Locate the cell with the specified text and output its (X, Y) center coordinate. 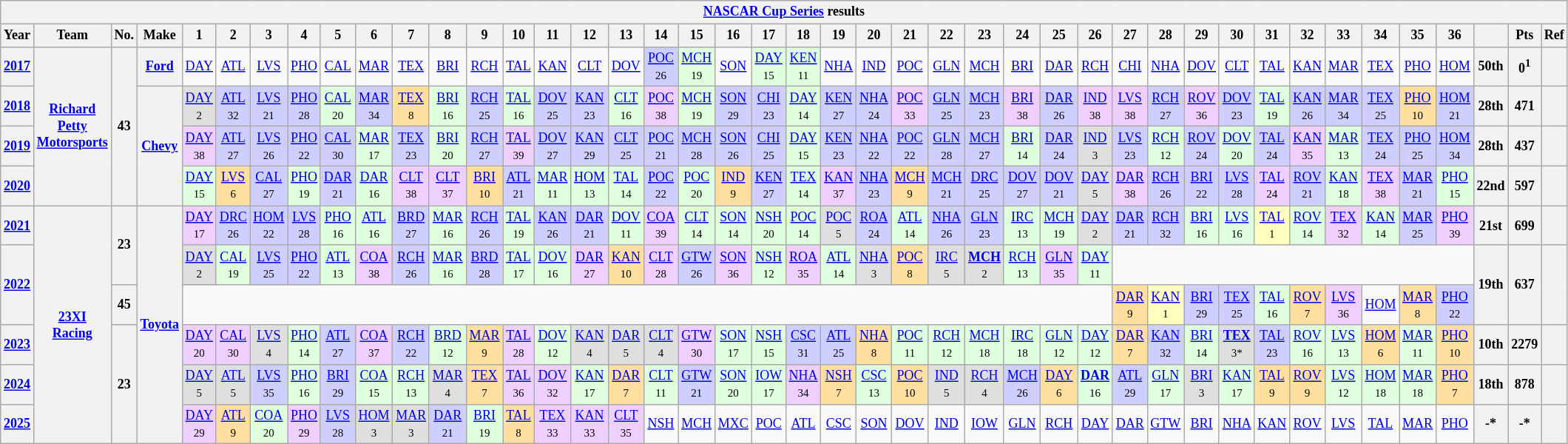
CLT38 (411, 186)
GLN28 (947, 146)
2018 (18, 107)
LVS35 (269, 384)
GLN17 (1166, 384)
ROA35 (803, 265)
MCH2 (985, 265)
19 (839, 36)
DOV32 (552, 384)
CLT37 (447, 186)
11 (552, 36)
597 (1525, 186)
KAN1 (1166, 305)
HOM22 (269, 226)
2024 (18, 384)
29 (1202, 36)
NHA8 (874, 345)
Year (18, 36)
ROV24 (1202, 146)
SON17 (734, 345)
MCH23 (985, 107)
2017 (18, 67)
NHA22 (874, 146)
MAR3 (411, 424)
32 (1308, 36)
DAR26 (1059, 107)
LVS23 (1130, 146)
IOW (985, 424)
4 (305, 36)
24 (1022, 36)
DAY20 (199, 345)
CSC31 (803, 345)
01 (1525, 67)
13 (626, 36)
HOM3 (374, 424)
CLT28 (661, 265)
CLT14 (697, 226)
Chevy (160, 147)
COA20 (269, 424)
Team (72, 36)
DAR24 (1059, 146)
NHA26 (947, 226)
NSH20 (768, 226)
PHO7 (1454, 384)
DAY12 (1095, 345)
KAN35 (1308, 146)
ATL9 (233, 424)
ROV7 (1308, 305)
BRI38 (1022, 107)
TEX14 (803, 186)
ATL25 (839, 345)
2020 (18, 186)
RCH25 (484, 107)
637 (1525, 284)
ATL13 (337, 265)
KAN32 (1166, 345)
GLN12 (1059, 345)
PHO15 (1454, 186)
DAY6 (1059, 384)
IRC5 (947, 265)
IND38 (1095, 107)
471 (1525, 107)
DRC26 (233, 226)
KEN23 (839, 146)
699 (1525, 226)
BRI22 (1202, 186)
21 (910, 36)
ATL21 (518, 186)
DAY38 (199, 146)
RCH22 (411, 345)
2021 (18, 226)
MAR4 (447, 384)
POC20 (697, 186)
KAN18 (1343, 186)
TEX24 (1380, 146)
TEX23 (411, 146)
POC38 (661, 107)
2279 (1525, 345)
2023 (18, 345)
TAL1 (1272, 226)
DOV12 (552, 345)
31 (1272, 36)
10th (1491, 345)
TAL9 (1272, 384)
CLT35 (626, 424)
KAN23 (590, 107)
TEX7 (484, 384)
DAR38 (1130, 186)
KAN10 (626, 265)
POC5 (839, 226)
1 (199, 36)
BRI20 (447, 146)
HOM34 (1454, 146)
IND9 (734, 186)
DOV20 (1237, 146)
DAY29 (199, 424)
50th (1491, 67)
GTW26 (697, 265)
30 (1237, 36)
ATL32 (233, 107)
TAL8 (518, 424)
DAY17 (199, 226)
LVS4 (269, 345)
ROA24 (874, 226)
CHI (1130, 67)
No. (124, 36)
2 (233, 36)
GLN25 (947, 107)
TEX38 (1380, 186)
SON29 (734, 107)
MCH27 (985, 146)
Richard Petty Motorsports (72, 126)
DAR9 (1130, 305)
POC8 (910, 265)
LVS13 (1343, 345)
2022 (18, 284)
CHI23 (768, 107)
ROV (1308, 424)
KAN29 (590, 146)
15 (697, 36)
NASCAR Cup Series results (784, 12)
CSC13 (874, 384)
HOM6 (1380, 345)
CLT25 (626, 146)
ROV21 (1308, 186)
36 (1454, 36)
GLN35 (1059, 265)
BRD28 (484, 265)
DOV21 (1059, 186)
SON36 (734, 265)
GTW21 (697, 384)
CAL (337, 67)
5 (337, 36)
KAN33 (590, 424)
CLT4 (661, 345)
Toyota (160, 325)
MCH26 (1022, 384)
NSH (661, 424)
BRD27 (411, 226)
21st (1491, 226)
NSH15 (768, 345)
28 (1166, 36)
LVS38 (1130, 107)
CAL20 (337, 107)
POC14 (803, 226)
COA39 (661, 226)
COA38 (374, 265)
CAL27 (269, 186)
POC10 (910, 384)
PHO29 (305, 424)
IND3 (1095, 146)
14 (661, 36)
CSC (839, 424)
LVS36 (1343, 305)
MCH28 (697, 146)
437 (1525, 146)
KAN37 (839, 186)
TEX3* (1237, 345)
MAR13 (1343, 146)
23XI Racing (72, 325)
DAY11 (1095, 265)
ATL5 (233, 384)
IOW17 (768, 384)
IND5 (947, 384)
26 (1095, 36)
KAN4 (590, 345)
NSH7 (839, 384)
PHO39 (1454, 226)
DAR5 (626, 345)
DAY14 (803, 107)
ROV14 (1308, 226)
COA15 (374, 384)
33 (1343, 36)
43 (124, 126)
45 (124, 305)
CHI25 (768, 146)
COA37 (374, 345)
Make (160, 36)
PHO28 (305, 107)
KEN11 (803, 67)
GLN23 (985, 226)
IRC13 (1022, 226)
8 (447, 36)
LVS25 (269, 265)
TAL23 (1272, 345)
MAR21 (1418, 186)
DOV16 (552, 265)
SON14 (734, 226)
SON20 (734, 384)
MXC (734, 424)
17 (768, 36)
TEX32 (1343, 226)
MCH21 (947, 186)
SON26 (734, 146)
NHA34 (803, 384)
2025 (18, 424)
Ref (1555, 36)
18th (1491, 384)
DRC25 (985, 186)
TAL17 (518, 265)
35 (1418, 36)
ROV36 (1202, 107)
ROV9 (1308, 384)
HOM18 (1380, 384)
MAR25 (1418, 226)
TAL28 (518, 345)
MAR18 (1418, 384)
BRI19 (484, 424)
LVS21 (269, 107)
20 (874, 36)
HOM21 (1454, 107)
POC33 (910, 107)
34 (1380, 36)
CLT16 (626, 107)
BRI10 (484, 186)
NHA24 (874, 107)
MAR17 (374, 146)
TAL39 (518, 146)
DOV11 (626, 226)
10 (518, 36)
LVS6 (233, 186)
LVS26 (269, 146)
PHO25 (1418, 146)
7 (411, 36)
22nd (1491, 186)
NHA3 (874, 265)
NSH12 (768, 265)
GTW30 (697, 345)
IRC18 (1022, 345)
16 (734, 36)
9 (484, 36)
BRI3 (1202, 384)
TAL14 (626, 186)
KAN14 (1380, 226)
25 (1059, 36)
3 (269, 36)
Pts (1525, 36)
HOM13 (590, 186)
LVS16 (1237, 226)
POC21 (661, 146)
PHO19 (305, 186)
ATL16 (374, 226)
CAL19 (233, 265)
878 (1525, 384)
POC11 (910, 345)
PHO14 (305, 345)
DAR27 (590, 265)
2019 (18, 146)
RCH4 (985, 384)
DOV25 (552, 107)
POC26 (661, 67)
27 (1130, 36)
Ford (160, 67)
18 (803, 36)
MAR9 (484, 345)
ROV16 (1308, 345)
MCH18 (985, 345)
12 (590, 36)
DOV23 (1237, 107)
19th (1491, 284)
RCH32 (1166, 226)
TEX8 (411, 107)
GTW (1166, 424)
LVS12 (1343, 384)
CLT11 (661, 384)
MAR8 (1418, 305)
6 (374, 36)
ATL29 (1130, 384)
TAL36 (518, 384)
MCH9 (910, 186)
NHA23 (874, 186)
BRD12 (447, 345)
TEX33 (552, 424)
22 (947, 36)
